Find where the given text appears and provide that cell's center as (X, Y) coordinate. 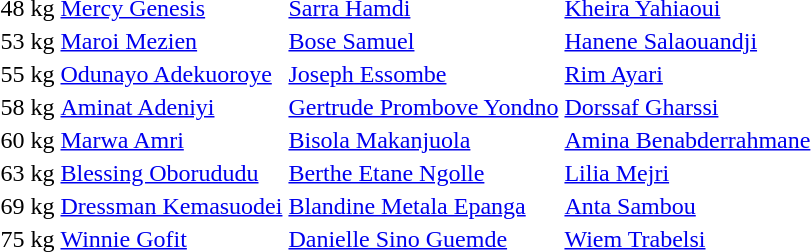
Maroi Mezien (172, 41)
Berthe Etane Ngolle (424, 173)
Joseph Essombe (424, 74)
Gertrude Prombove Yondno (424, 107)
Bose Samuel (424, 41)
Blandine Metala Epanga (424, 206)
Marwa Amri (172, 140)
Dressman Kemasuodei (172, 206)
Bisola Makanjuola (424, 140)
Aminat Adeniyi (172, 107)
Blessing Oborududu (172, 173)
Odunayo Adekuoroye (172, 74)
